Extract the [X, Y] coordinate from the center of the cell holding the provided text.  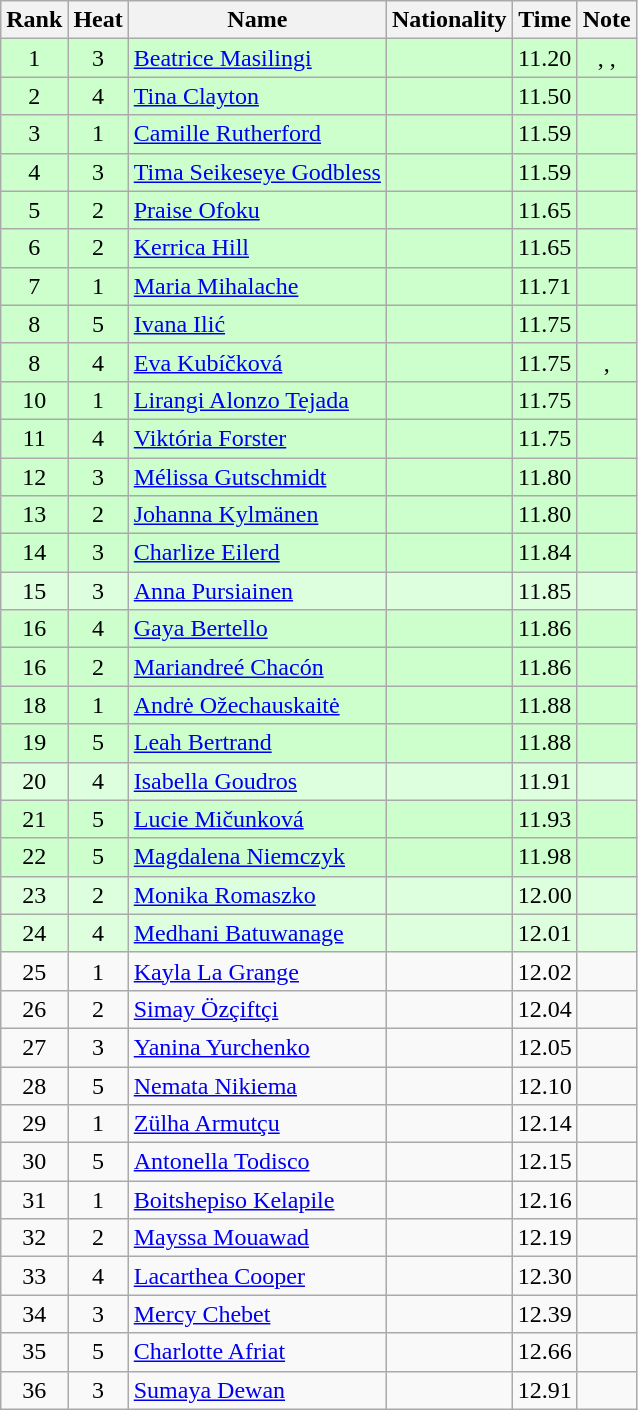
Eva Kubíčková [257, 362]
Mariandreé Chacón [257, 667]
Note [606, 20]
12.15 [544, 1162]
6 [34, 248]
Gaya Bertello [257, 629]
Mercy Chebet [257, 1314]
Boitshepiso Kelapile [257, 1200]
19 [34, 743]
27 [34, 1047]
15 [34, 591]
24 [34, 933]
12.00 [544, 895]
, [606, 362]
12 [34, 477]
12.14 [544, 1124]
Name [257, 20]
Isabella Goudros [257, 781]
11.50 [544, 96]
30 [34, 1162]
14 [34, 553]
Antonella Todisco [257, 1162]
Camille Rutherford [257, 134]
Anna Pursiainen [257, 591]
Rank [34, 20]
Maria Mihalache [257, 286]
Monika Romaszko [257, 895]
11.91 [544, 781]
11.98 [544, 857]
Simay Özçiftçi [257, 1009]
Viktória Forster [257, 438]
Yanina Yurchenko [257, 1047]
Nemata Nikiema [257, 1085]
12.39 [544, 1314]
7 [34, 286]
12.05 [544, 1047]
18 [34, 705]
Sumaya Dewan [257, 1390]
22 [34, 857]
Beatrice Masilingi [257, 58]
Kayla La Grange [257, 971]
Charlotte Afriat [257, 1352]
29 [34, 1124]
11.93 [544, 819]
Leah Bertrand [257, 743]
12.04 [544, 1009]
35 [34, 1352]
12.02 [544, 971]
11.20 [544, 58]
12.16 [544, 1200]
Nationality [449, 20]
33 [34, 1276]
11 [34, 438]
Johanna Kylmänen [257, 515]
13 [34, 515]
Andrė Ožechauskaitė [257, 705]
12.01 [544, 933]
28 [34, 1085]
Magdalena Niemczyk [257, 857]
Kerrica Hill [257, 248]
10 [34, 400]
21 [34, 819]
Mayssa Mouawad [257, 1238]
32 [34, 1238]
Heat [98, 20]
Lucie Mičunková [257, 819]
12.66 [544, 1352]
Lacarthea Cooper [257, 1276]
11.84 [544, 553]
34 [34, 1314]
11.71 [544, 286]
20 [34, 781]
23 [34, 895]
12.91 [544, 1390]
Ivana Ilić [257, 324]
Charlize Eilerd [257, 553]
Tina Clayton [257, 96]
26 [34, 1009]
12.10 [544, 1085]
12.30 [544, 1276]
Praise Ofoku [257, 210]
Lirangi Alonzo Tejada [257, 400]
11.85 [544, 591]
31 [34, 1200]
25 [34, 971]
Tima Seikeseye Godbless [257, 172]
Time [544, 20]
36 [34, 1390]
Mélissa Gutschmidt [257, 477]
12.19 [544, 1238]
, , [606, 58]
Medhani Batuwanage [257, 933]
Zülha Armutçu [257, 1124]
